Find where the given text appears and provide that cell's center as [x, y] coordinate. 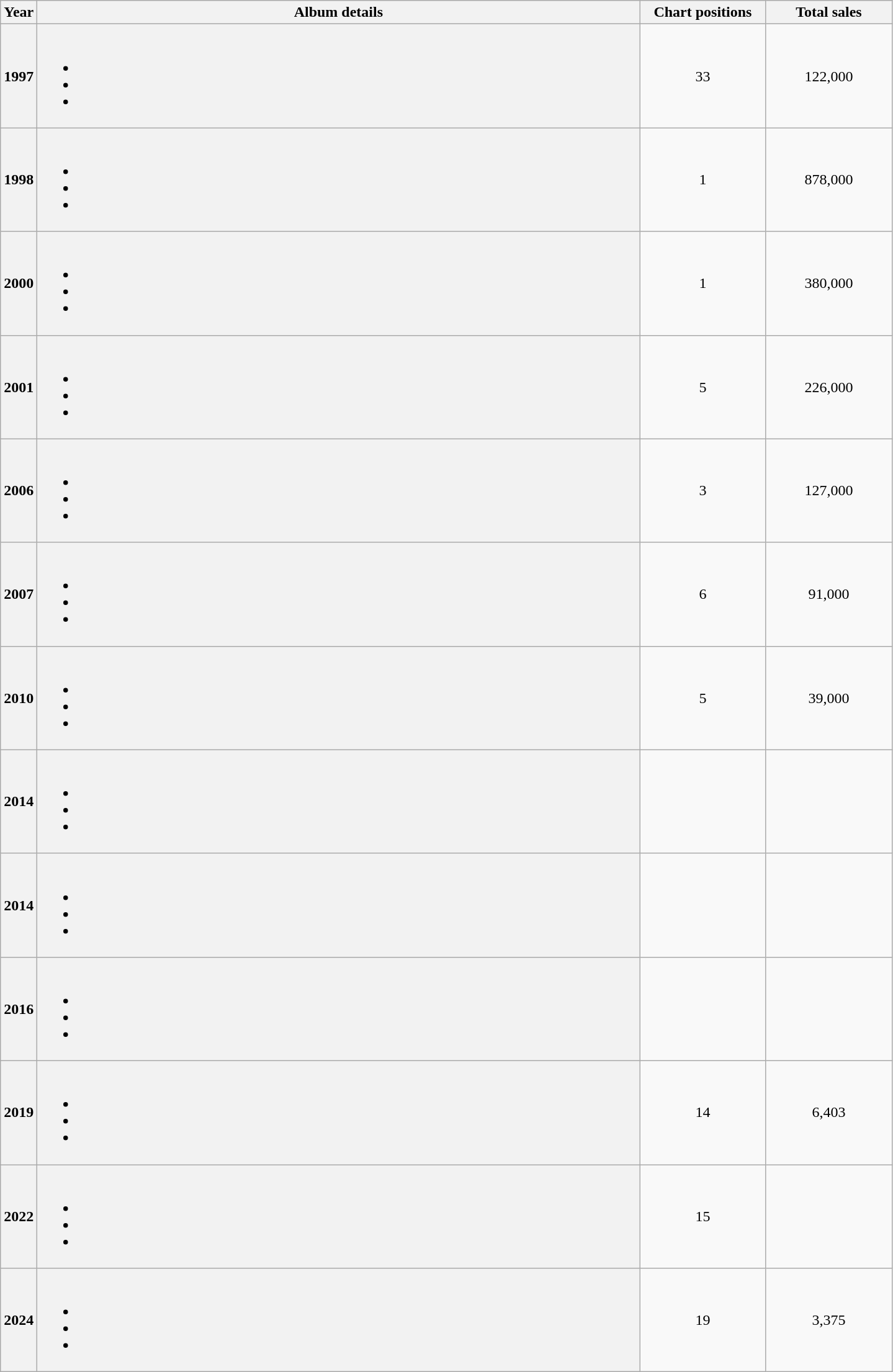
2001 [19, 387]
2010 [19, 697]
1998 [19, 180]
6 [702, 594]
33 [702, 76]
380,000 [829, 283]
6,403 [829, 1112]
15 [702, 1216]
122,000 [829, 76]
2024 [19, 1320]
2000 [19, 283]
226,000 [829, 387]
878,000 [829, 180]
14 [702, 1112]
1997 [19, 76]
127,000 [829, 490]
2022 [19, 1216]
19 [702, 1320]
Total sales [829, 12]
Year [19, 12]
2016 [19, 1009]
Album details [339, 12]
3 [702, 490]
2019 [19, 1112]
2006 [19, 490]
2007 [19, 594]
3,375 [829, 1320]
39,000 [829, 697]
91,000 [829, 594]
Chart positions [702, 12]
